From the cell containing the given text, extract its center point as (x, y) coordinate. 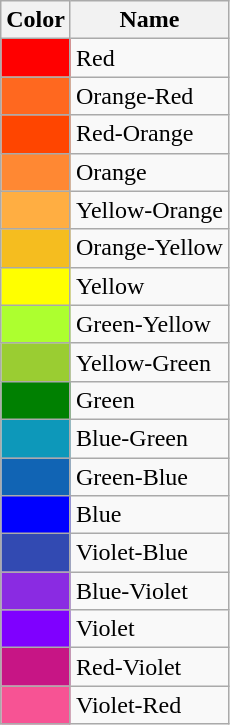
Blue-Green (149, 438)
Orange-Red (149, 96)
Violet-Blue (149, 553)
Yellow-Green (149, 362)
Violet-Red (149, 705)
Yellow (149, 286)
Red-Orange (149, 134)
Orange (149, 172)
Violet (149, 629)
Color (36, 20)
Red (149, 58)
Green (149, 400)
Blue-Violet (149, 591)
Blue (149, 515)
Green-Blue (149, 477)
Name (149, 20)
Red-Violet (149, 667)
Yellow-Orange (149, 210)
Orange-Yellow (149, 248)
Green-Yellow (149, 324)
